For the text-containing cell, return its midpoint in [x, y] coordinate format. 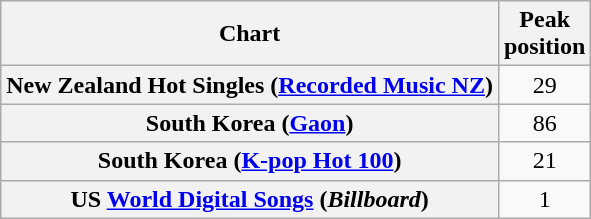
US World Digital Songs (Billboard) [250, 199]
Peakposition [544, 34]
South Korea (K-pop Hot 100) [250, 161]
86 [544, 123]
29 [544, 85]
South Korea (Gaon) [250, 123]
New Zealand Hot Singles (Recorded Music NZ) [250, 85]
Chart [250, 34]
21 [544, 161]
1 [544, 199]
